Extract the [x, y] coordinate from the center of the cell holding the provided text.  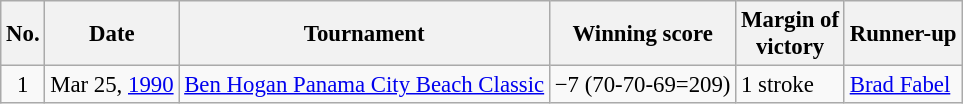
Runner-up [902, 34]
Ben Hogan Panama City Beach Classic [364, 85]
Brad Fabel [902, 85]
1 [23, 85]
No. [23, 34]
−7 (70-70-69=209) [642, 85]
Mar 25, 1990 [112, 85]
Date [112, 34]
1 stroke [790, 85]
Tournament [364, 34]
Margin ofvictory [790, 34]
Winning score [642, 34]
